Scan for the cell matching the given text and deliver its [X, Y] coordinate at center. 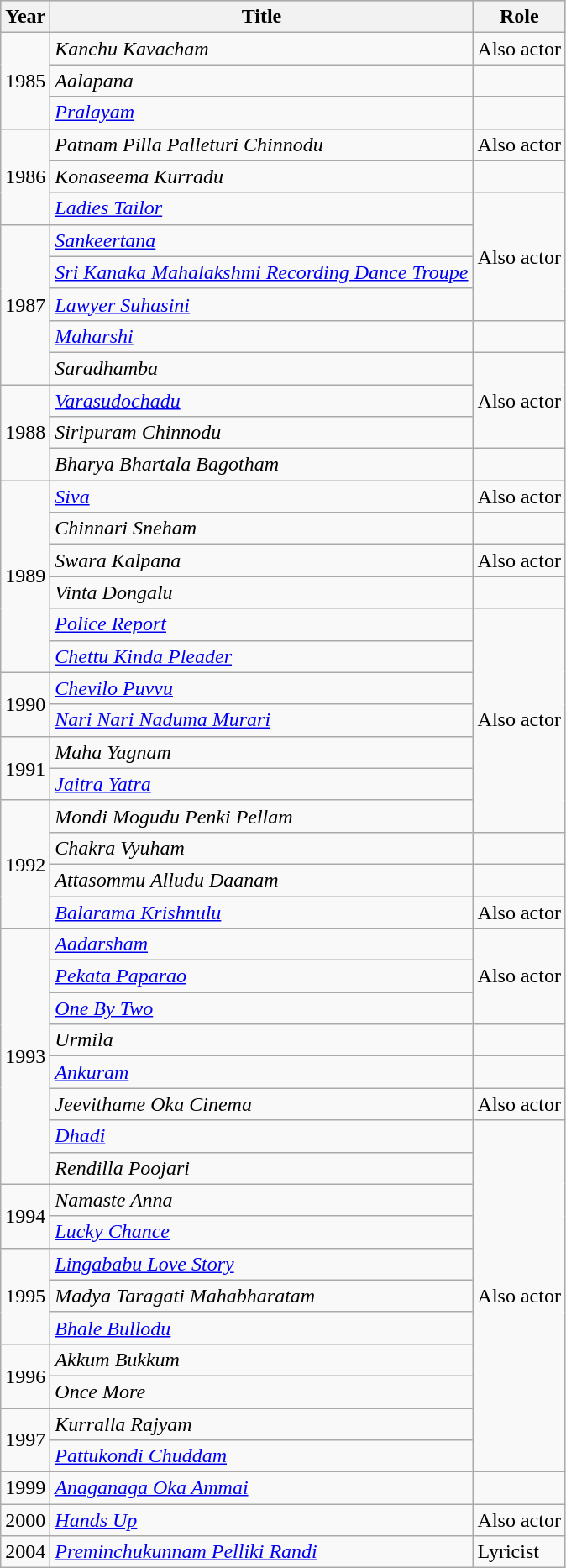
1985 [25, 81]
Namaste Anna [262, 1200]
Bhale Bullodu [262, 1328]
Title [262, 17]
Dhadi [262, 1136]
Year [25, 17]
Lawyer Suhasini [262, 304]
1986 [25, 176]
1988 [25, 433]
Vinta Dongalu [262, 592]
Chettu Kinda Pleader [262, 656]
Mondi Mogudu Penki Pellam [262, 816]
Nari Nari Naduma Murari [262, 720]
Role [519, 17]
Kurralla Rajyam [262, 1424]
1990 [25, 704]
Bharya Bhartala Bagotham [262, 465]
Konaseema Kurradu [262, 176]
1992 [25, 864]
Preminchukunnam Pelliki Randi [262, 1552]
1991 [25, 768]
Anaganaga Oka Ammai [262, 1488]
Chevilo Puvvu [262, 688]
Aalapana [262, 81]
Akkum Bukkum [262, 1360]
Ankuram [262, 1072]
1987 [25, 304]
Chakra Vyuham [262, 848]
1996 [25, 1376]
Lingababu Love Story [262, 1264]
Swara Kalpana [262, 560]
Hands Up [262, 1520]
One By Two [262, 1008]
Varasudochadu [262, 401]
2004 [25, 1552]
2000 [25, 1520]
Balarama Krishnulu [262, 912]
Aadarsham [262, 944]
Lyricist [519, 1552]
Pekata Paparao [262, 976]
1999 [25, 1488]
1997 [25, 1440]
1989 [25, 576]
Sri Kanaka Mahalakshmi Recording Dance Troupe [262, 272]
Rendilla Poojari [262, 1168]
Maha Yagnam [262, 752]
Ladies Tailor [262, 208]
Attasommu Alludu Daanam [262, 880]
Patnam Pilla Palleturi Chinnodu [262, 145]
1994 [25, 1216]
Saradhamba [262, 368]
Police Report [262, 624]
Pralayam [262, 113]
Siva [262, 497]
Once More [262, 1392]
Madya Taragati Mahabharatam [262, 1296]
Lucky Chance [262, 1232]
Sankeertana [262, 240]
Pattukondi Chuddam [262, 1456]
Chinnari Sneham [262, 529]
Urmila [262, 1040]
1995 [25, 1296]
Jaitra Yatra [262, 784]
Maharshi [262, 336]
1993 [25, 1056]
Kanchu Kavacham [262, 49]
Siripuram Chinnodu [262, 433]
Jeevithame Oka Cinema [262, 1104]
